Pinpoint the cell where the given text exists, returning its [X, Y] midpoint coordinate. 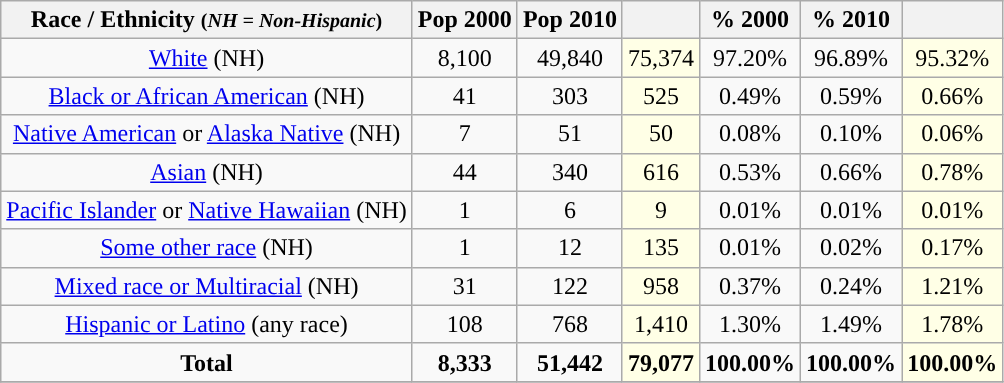
8,100 [464, 58]
108 [464, 324]
Some other race (NH) [207, 248]
303 [570, 96]
Pop 2000 [464, 20]
Race / Ethnicity (NH = Non-Hispanic) [207, 20]
1.30% [750, 324]
41 [464, 96]
12 [570, 248]
340 [570, 172]
958 [660, 286]
51,442 [570, 362]
525 [660, 96]
75,374 [660, 58]
95.32% [952, 58]
768 [570, 324]
Pacific Islander or Native Hawaiian (NH) [207, 210]
0.17% [952, 248]
6 [570, 210]
0.37% [750, 286]
0.06% [952, 134]
8,333 [464, 362]
9 [660, 210]
51 [570, 134]
1,410 [660, 324]
135 [660, 248]
616 [660, 172]
50 [660, 134]
97.20% [750, 58]
Black or African American (NH) [207, 96]
Total [207, 362]
44 [464, 172]
0.78% [952, 172]
49,840 [570, 58]
0.08% [750, 134]
0.53% [750, 172]
0.49% [750, 96]
96.89% [852, 58]
Native American or Alaska Native (NH) [207, 134]
% 2000 [750, 20]
7 [464, 134]
1.49% [852, 324]
Pop 2010 [570, 20]
Hispanic or Latino (any race) [207, 324]
79,077 [660, 362]
Asian (NH) [207, 172]
0.59% [852, 96]
122 [570, 286]
Mixed race or Multiracial (NH) [207, 286]
0.24% [852, 286]
1.21% [952, 286]
31 [464, 286]
White (NH) [207, 58]
% 2010 [852, 20]
0.10% [852, 134]
1.78% [952, 324]
0.02% [852, 248]
